Scan for the cell matching the given text and deliver its (x, y) coordinate at center. 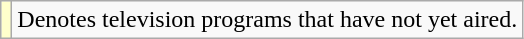
Denotes television programs that have not yet aired. (268, 20)
